Determine the (x, y) coordinate at the center of the cell enclosing the given text.  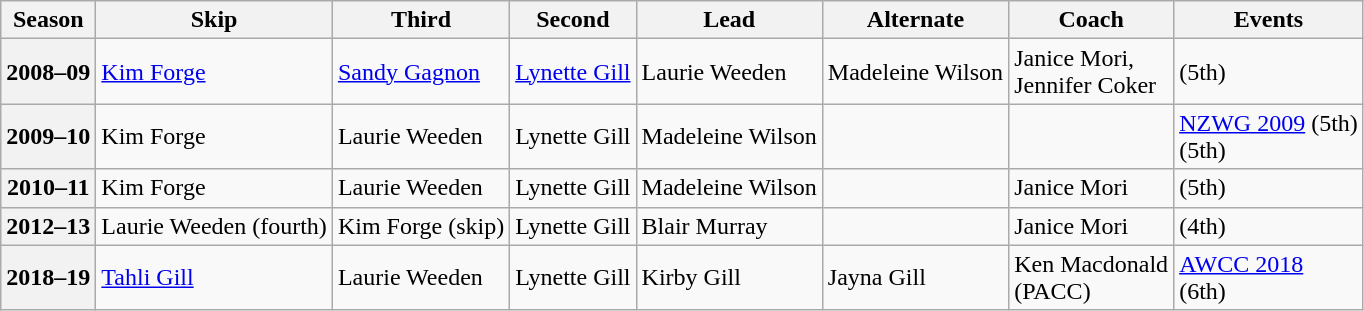
Alternate (915, 20)
2012–13 (48, 226)
Kirby Gill (729, 278)
Janice Mori,Jennifer Coker (1092, 72)
Laurie Weeden (fourth) (214, 226)
Kim Forge (skip) (420, 226)
(4th) (1269, 226)
Lead (729, 20)
Second (573, 20)
Tahli Gill (214, 278)
Ken Macdonald(PACC) (1092, 278)
2009–10 (48, 136)
Blair Murray (729, 226)
Skip (214, 20)
Jayna Gill (915, 278)
AWCC 2018 (6th) (1269, 278)
Coach (1092, 20)
Events (1269, 20)
2018–19 (48, 278)
Sandy Gagnon (420, 72)
Third (420, 20)
2010–11 (48, 188)
2008–09 (48, 72)
NZWG 2009 (5th) (5th) (1269, 136)
Season (48, 20)
